Determine the (X, Y) coordinate at the center of the cell enclosing the given text.  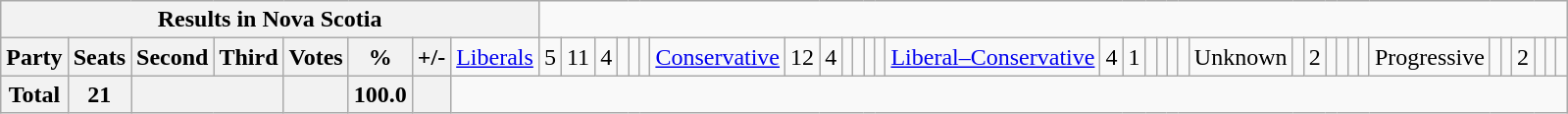
Progressive (1430, 57)
Results in Nova Scotia (271, 20)
Third (249, 57)
% (380, 57)
5 (549, 57)
+/- (431, 57)
Conservative (718, 57)
Unknown (1240, 57)
11 (578, 57)
Second (173, 57)
1 (1134, 57)
Party (34, 57)
Liberal–Conservative (992, 57)
Liberals (495, 57)
Votes (316, 57)
21 (99, 94)
Seats (99, 57)
100.0 (380, 94)
Total (34, 94)
12 (802, 57)
